Locate the cell with the specified text and output its (X, Y) center coordinate. 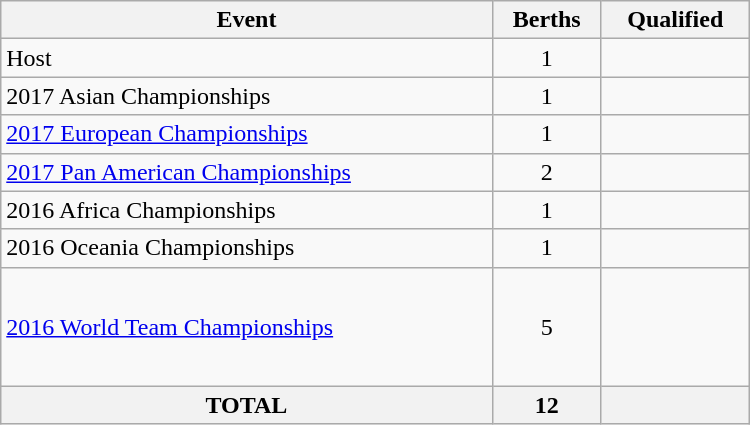
2016 Oceania Championships (246, 248)
2017 Pan American Championships (246, 172)
2016 Africa Championships (246, 210)
2017 Asian Championships (246, 96)
2016 World Team Championships (246, 326)
TOTAL (246, 405)
Berths (546, 20)
12 (546, 405)
Event (246, 20)
5 (546, 326)
Host (246, 58)
2017 European Championships (246, 134)
2 (546, 172)
Qualified (675, 20)
